Pinpoint the cell where the given text exists, returning its [X, Y] midpoint coordinate. 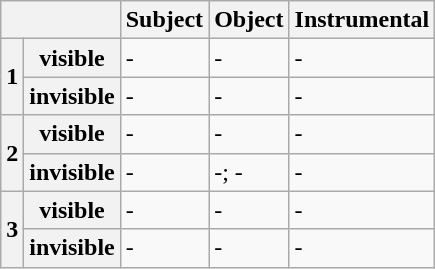
Subject [164, 20]
3 [12, 229]
Object [249, 20]
Instrumental [362, 20]
2 [12, 153]
1 [12, 77]
-; - [249, 172]
